Detect which cell encompasses the target text, then output its (x, y) center coordinate. 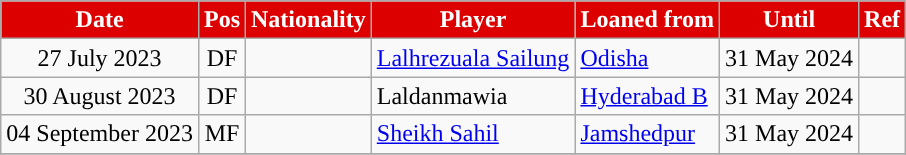
04 September 2023 (100, 134)
Ref (882, 20)
Laldanmawia (473, 96)
Odisha (648, 58)
MF (222, 134)
Sheikh Sahil (473, 134)
27 July 2023 (100, 58)
Jamshedpur (648, 134)
Lalhrezuala Sailung (473, 58)
Pos (222, 20)
Until (790, 20)
Hyderabad B (648, 96)
Loaned from (648, 20)
Player (473, 20)
Date (100, 20)
Nationality (309, 20)
30 August 2023 (100, 96)
